Determine the [x, y] coordinate at the center of the cell enclosing the given text.  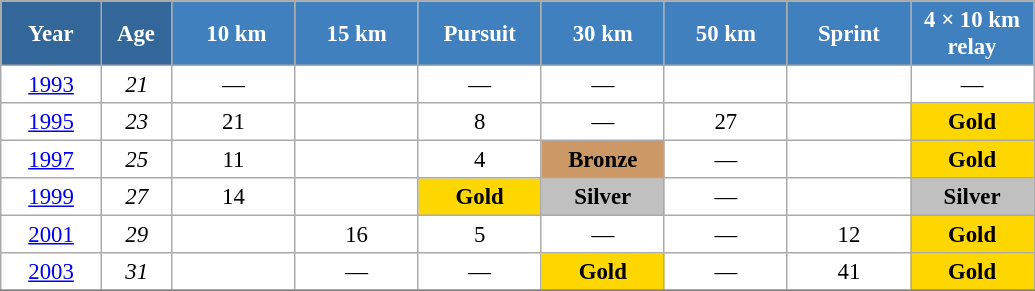
12 [848, 235]
1993 [52, 85]
50 km [726, 34]
2001 [52, 235]
1995 [52, 122]
1999 [52, 197]
10 km [234, 34]
8 [480, 122]
Sprint [848, 34]
4 × 10 km relay [972, 34]
5 [480, 235]
Pursuit [480, 34]
Age [136, 34]
23 [136, 122]
25 [136, 160]
1997 [52, 160]
16 [356, 235]
30 km [602, 34]
Bronze [602, 160]
4 [480, 160]
11 [234, 160]
29 [136, 235]
14 [234, 197]
15 km [356, 34]
Year [52, 34]
